Extract the (x, y) coordinate from the center of the cell holding the provided text.  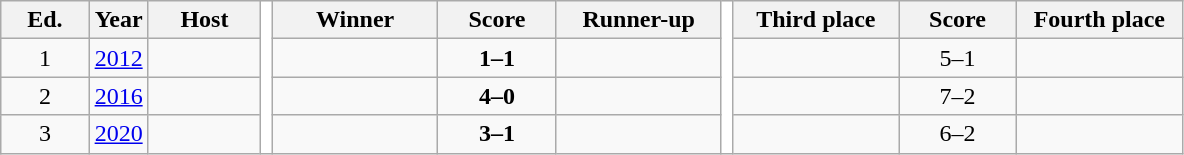
Ed. (45, 20)
3 (45, 134)
Runner-up (638, 20)
Host (204, 20)
2020 (118, 134)
Third place (816, 20)
1–1 (497, 58)
2016 (118, 96)
5–1 (957, 58)
1 (45, 58)
4–0 (497, 96)
3–1 (497, 134)
7–2 (957, 96)
Fourth place (1100, 20)
2 (45, 96)
2012 (118, 58)
Winner (354, 20)
6–2 (957, 134)
Year (118, 20)
